Identify which cell holds the provided text, then report its [x, y] central coordinate. 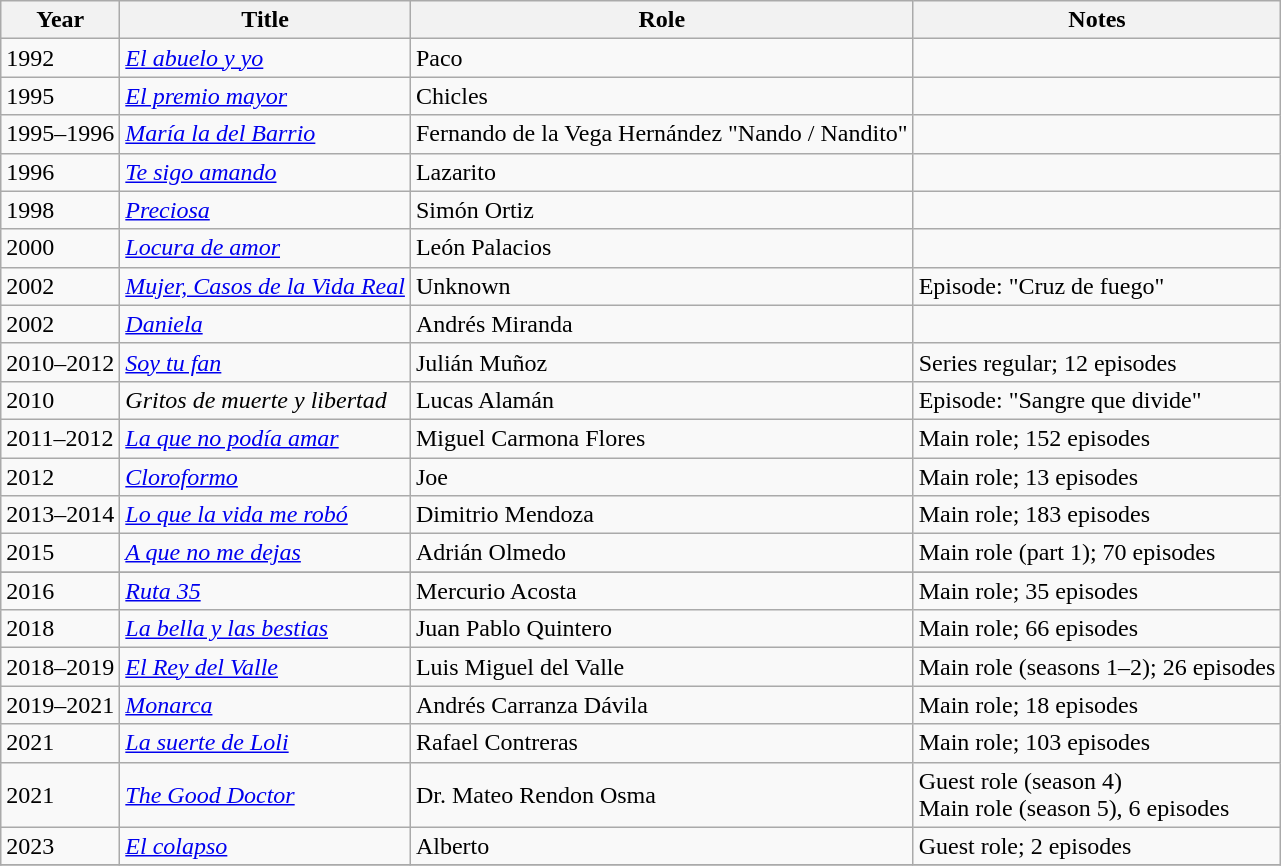
Juan Pablo Quintero [662, 629]
2010 [60, 400]
María la del Barrio [266, 134]
Andrés Miranda [662, 324]
Dr. Mateo Rendon Osma [662, 794]
Chicles [662, 96]
2012 [60, 477]
Alberto [662, 846]
Monarca [266, 705]
Joe [662, 477]
Miguel Carmona Flores [662, 438]
Title [266, 20]
Guest role (season 4) Main role (season 5), 6 episodes [1097, 794]
Cloroformo [266, 477]
A que no me dejas [266, 553]
Episode: "Cruz de fuego" [1097, 286]
Lo que la vida me robó [266, 515]
Mercurio Acosta [662, 591]
1992 [60, 58]
Luis Miguel del Valle [662, 667]
Notes [1097, 20]
Gritos de muerte y libertad [266, 400]
Lazarito [662, 172]
Lucas Alamán [662, 400]
Main role (seasons 1–2); 26 episodes [1097, 667]
Episode: "Sangre que divide" [1097, 400]
2023 [60, 846]
La bella y las bestias [266, 629]
Adrián Olmedo [662, 553]
Ruta 35 [266, 591]
El colapso [266, 846]
Dimitrio Mendoza [662, 515]
1995 [60, 96]
El premio mayor [266, 96]
Role [662, 20]
Locura de amor [266, 248]
2019–2021 [60, 705]
The Good Doctor [266, 794]
Guest role; 2 episodes [1097, 846]
Series regular; 12 episodes [1097, 362]
Julián Muñoz [662, 362]
2013–2014 [60, 515]
1995–1996 [60, 134]
Main role; 66 episodes [1097, 629]
Simón Ortiz [662, 210]
León Palacios [662, 248]
2018–2019 [60, 667]
El abuelo y yo [266, 58]
Main role; 183 episodes [1097, 515]
Soy tu fan [266, 362]
2011–2012 [60, 438]
Main role (part 1); 70 episodes [1097, 553]
2018 [60, 629]
Paco [662, 58]
Main role; 103 episodes [1097, 743]
La que no podía amar [266, 438]
2016 [60, 591]
Unknown [662, 286]
1996 [60, 172]
Te sigo amando [266, 172]
Preciosa [266, 210]
Main role; 35 episodes [1097, 591]
Andrés Carranza Dávila [662, 705]
1998 [60, 210]
Main role; 13 episodes [1097, 477]
Daniela [266, 324]
2000 [60, 248]
Fernando de la Vega Hernández "Nando / Nandito" [662, 134]
2010–2012 [60, 362]
2015 [60, 553]
El Rey del Valle [266, 667]
Year [60, 20]
Mujer, Casos de la Vida Real [266, 286]
Main role; 152 episodes [1097, 438]
Rafael Contreras [662, 743]
Main role; 18 episodes [1097, 705]
La suerte de Loli [266, 743]
